Extract the (X, Y) coordinate from the center of the cell holding the provided text.  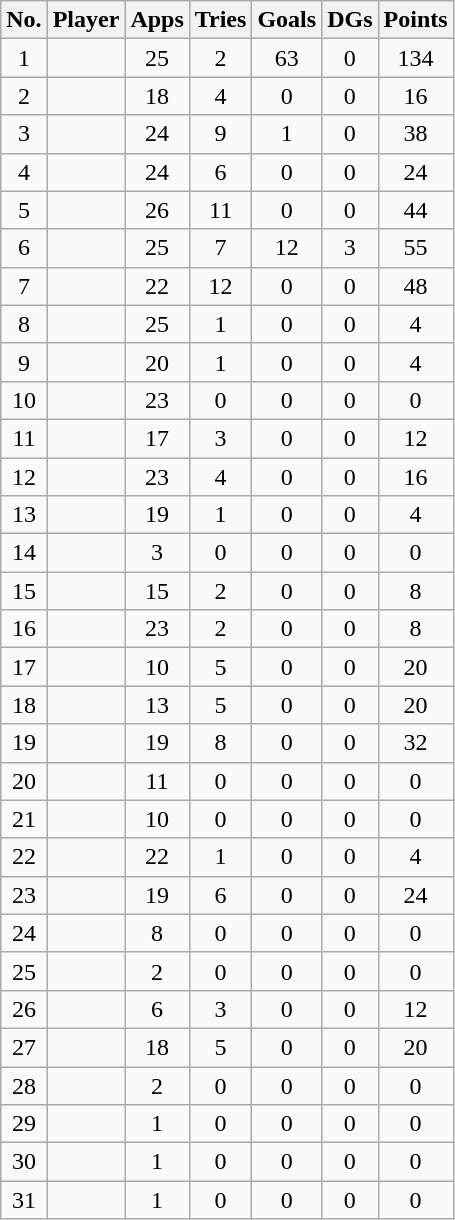
29 (24, 1124)
31 (24, 1200)
28 (24, 1085)
32 (416, 743)
Apps (157, 20)
DGs (350, 20)
63 (287, 58)
48 (416, 286)
27 (24, 1047)
Goals (287, 20)
No. (24, 20)
21 (24, 819)
Player (86, 20)
55 (416, 248)
30 (24, 1162)
38 (416, 134)
14 (24, 553)
44 (416, 210)
Points (416, 20)
Tries (220, 20)
134 (416, 58)
